Extract the [X, Y] coordinate from the center of the cell holding the provided text.  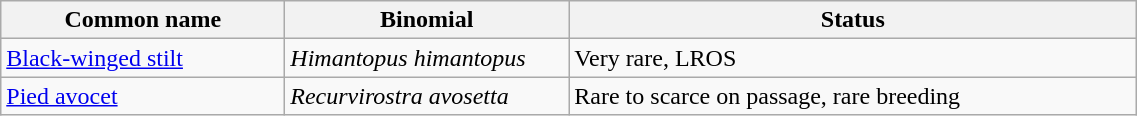
Himantopus himantopus [427, 58]
Rare to scarce on passage, rare breeding [853, 96]
Very rare, LROS [853, 58]
Common name [143, 20]
Pied avocet [143, 96]
Black-winged stilt [143, 58]
Recurvirostra avosetta [427, 96]
Status [853, 20]
Binomial [427, 20]
